From the cell containing the given text, extract its center point as (X, Y) coordinate. 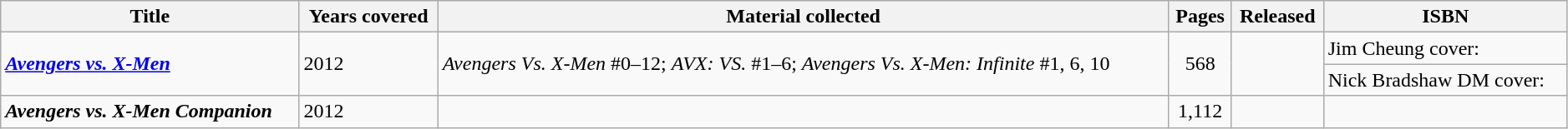
568 (1200, 64)
Title (150, 17)
Material collected (804, 17)
Avengers vs. X-Men (150, 64)
ISBN (1445, 17)
Nick Bradshaw DM cover: (1445, 80)
Avengers Vs. X-Men #0–12; AVX: VS. #1–6; Avengers Vs. X-Men: Infinite #1, 6, 10 (804, 64)
Pages (1200, 17)
Jim Cheung cover: (1445, 48)
Avengers vs. X-Men Companion (150, 112)
Released (1277, 17)
1,112 (1200, 112)
Years covered (368, 17)
